Locate the cell with the specified text and output its (x, y) center coordinate. 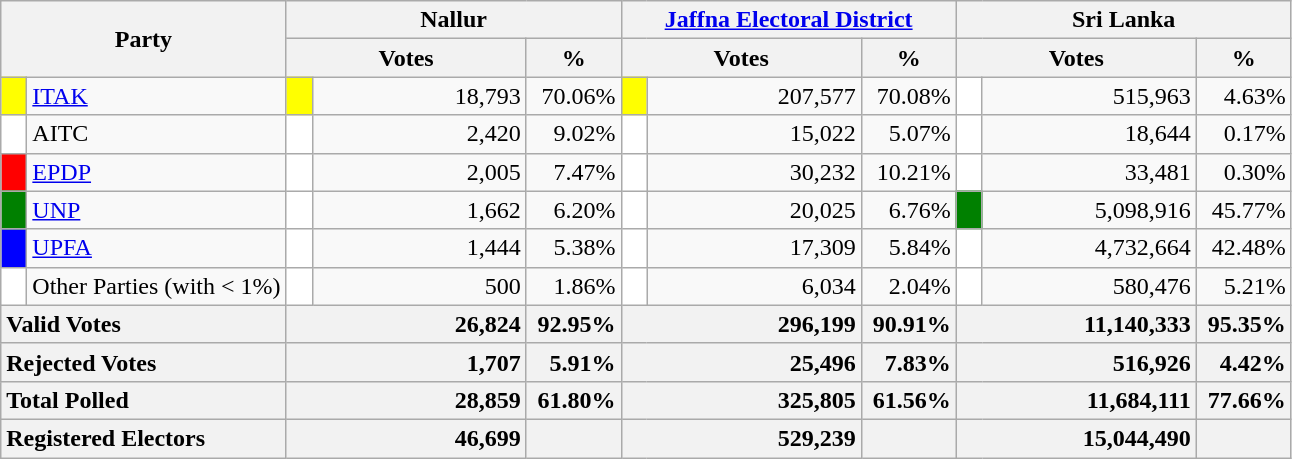
18,793 (419, 96)
500 (419, 286)
92.95% (574, 324)
5,098,916 (1089, 210)
1,444 (419, 248)
11,684,111 (1076, 400)
1,662 (419, 210)
516,926 (1076, 362)
7.47% (574, 172)
6.20% (574, 210)
17,309 (754, 248)
42.48% (1244, 248)
Sri Lanka (1124, 20)
4.42% (1244, 362)
26,824 (406, 324)
4.63% (1244, 96)
Other Parties (with < 1%) (156, 286)
0.17% (1244, 134)
Nallur (454, 20)
Jaffna Electoral District (788, 20)
Registered Electors (144, 438)
ITAK (156, 96)
33,481 (1089, 172)
515,963 (1089, 96)
5.38% (574, 248)
95.35% (1244, 324)
2,420 (419, 134)
28,859 (406, 400)
UPFA (156, 248)
Valid Votes (144, 324)
46,699 (406, 438)
18,644 (1089, 134)
EPDP (156, 172)
77.66% (1244, 400)
25,496 (741, 362)
5.07% (908, 134)
20,025 (754, 210)
61.80% (574, 400)
0.30% (1244, 172)
70.06% (574, 96)
296,199 (741, 324)
6.76% (908, 210)
325,805 (741, 400)
45.77% (1244, 210)
UNP (156, 210)
90.91% (908, 324)
5.91% (574, 362)
1,707 (406, 362)
61.56% (908, 400)
580,476 (1089, 286)
70.08% (908, 96)
Party (144, 39)
Total Polled (144, 400)
10.21% (908, 172)
11,140,333 (1076, 324)
4,732,664 (1089, 248)
15,022 (754, 134)
2,005 (419, 172)
5.84% (908, 248)
5.21% (1244, 286)
7.83% (908, 362)
30,232 (754, 172)
15,044,490 (1076, 438)
2.04% (908, 286)
Rejected Votes (144, 362)
6,034 (754, 286)
1.86% (574, 286)
AITC (156, 134)
529,239 (741, 438)
9.02% (574, 134)
207,577 (754, 96)
